Capture the cell that displays the provided text and extract its (x, y) central coordinate. 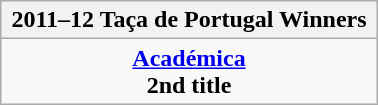
2011–12 Taça de Portugal Winners (189, 20)
Académica2nd title (189, 72)
